Pinpoint the cell where the given text exists, returning its [X, Y] midpoint coordinate. 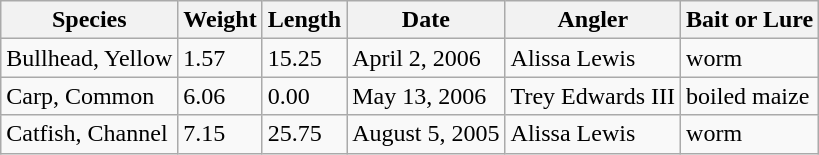
Length [304, 20]
Date [426, 20]
May 13, 2006 [426, 96]
boiled maize [750, 96]
Bait or Lure [750, 20]
April 2, 2006 [426, 58]
Angler [592, 20]
15.25 [304, 58]
August 5, 2005 [426, 134]
Bullhead, Yellow [90, 58]
Weight [220, 20]
1.57 [220, 58]
6.06 [220, 96]
Catfish, Channel [90, 134]
0.00 [304, 96]
25.75 [304, 134]
Trey Edwards III [592, 96]
7.15 [220, 134]
Species [90, 20]
Carp, Common [90, 96]
